Determine the [X, Y] coordinate at the center of the cell enclosing the given text.  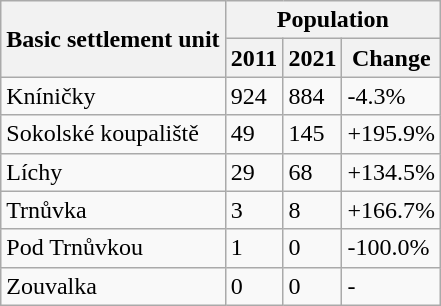
Change [392, 58]
68 [312, 172]
Basic settlement unit [113, 39]
884 [312, 96]
49 [254, 134]
29 [254, 172]
Líchy [113, 172]
+166.7% [392, 210]
+134.5% [392, 172]
-100.0% [392, 248]
- [392, 286]
-4.3% [392, 96]
8 [312, 210]
1 [254, 248]
2021 [312, 58]
Pod Trnůvkou [113, 248]
145 [312, 134]
Trnůvka [113, 210]
3 [254, 210]
924 [254, 96]
Kníničky [113, 96]
+195.9% [392, 134]
2011 [254, 58]
Population [332, 20]
Zouvalka [113, 286]
Sokolské koupaliště [113, 134]
